Extract the [X, Y] coordinate from the center of the cell holding the provided text.  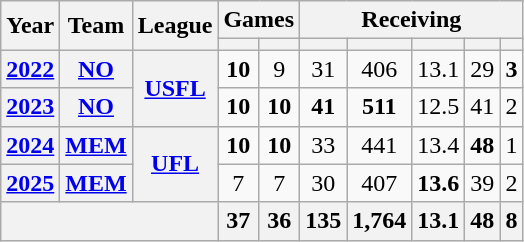
Team [96, 26]
1,764 [380, 221]
2024 [30, 145]
36 [280, 221]
1 [512, 145]
3 [512, 69]
135 [324, 221]
13.4 [438, 145]
Games [259, 20]
511 [380, 107]
12.5 [438, 107]
406 [380, 69]
407 [380, 183]
29 [482, 69]
League [175, 26]
USFL [175, 88]
8 [512, 221]
9 [280, 69]
2025 [30, 183]
37 [238, 221]
13.6 [438, 183]
441 [380, 145]
Receiving [412, 20]
31 [324, 69]
2023 [30, 107]
2022 [30, 69]
30 [324, 183]
39 [482, 183]
Year [30, 26]
33 [324, 145]
UFL [175, 164]
